Identify which cell holds the provided text, then report its [X, Y] central coordinate. 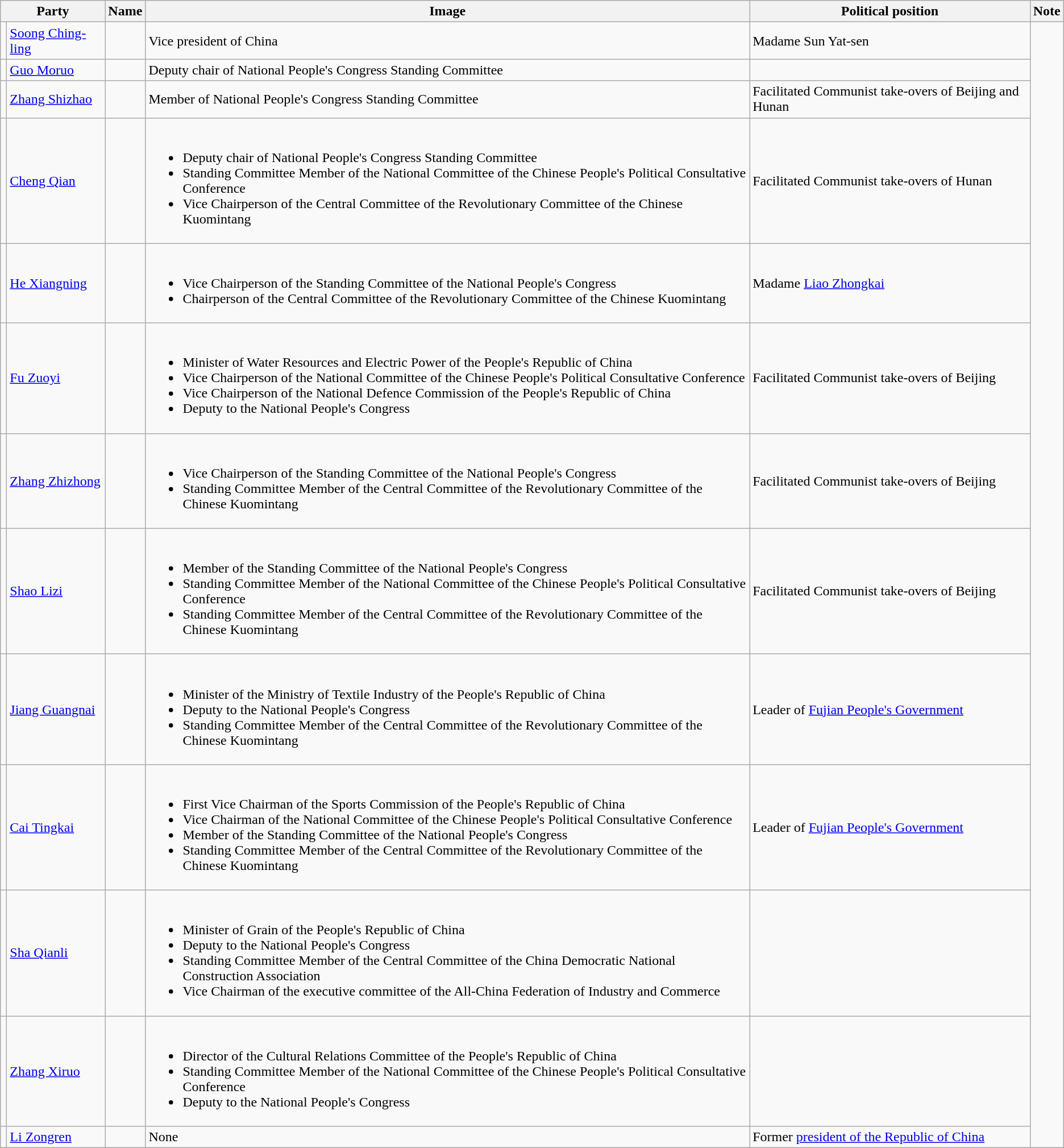
Member of National People's Congress Standing Committee [448, 99]
Sha Qianli [56, 953]
Madame Liao Zhongkai [890, 283]
Vice president of China [448, 41]
Guo Moruo [56, 70]
Madame Sun Yat-sen [890, 41]
Facilitated Communist take-overs of Beijing and Hunan [890, 99]
Facilitated Communist take-overs of Hunan [890, 181]
Jiang Guangnai [56, 709]
Deputy chair of National People's Congress Standing Committee [448, 70]
Former president of the Republic of China [890, 1137]
None [448, 1137]
Cheng Qian [56, 181]
Shao Lizi [56, 591]
Political position [890, 11]
Name [125, 11]
Image [448, 11]
Li Zongren [56, 1137]
Zhang Shizhao [56, 99]
He Xiangning [56, 283]
Zhang Zhizhong [56, 481]
Soong Ching-ling [56, 41]
Note [1047, 11]
Party [53, 11]
Fu Zuoyi [56, 378]
Zhang Xiruo [56, 1071]
Cai Tingkai [56, 827]
